Detect which cell encompasses the target text, then output its [x, y] center coordinate. 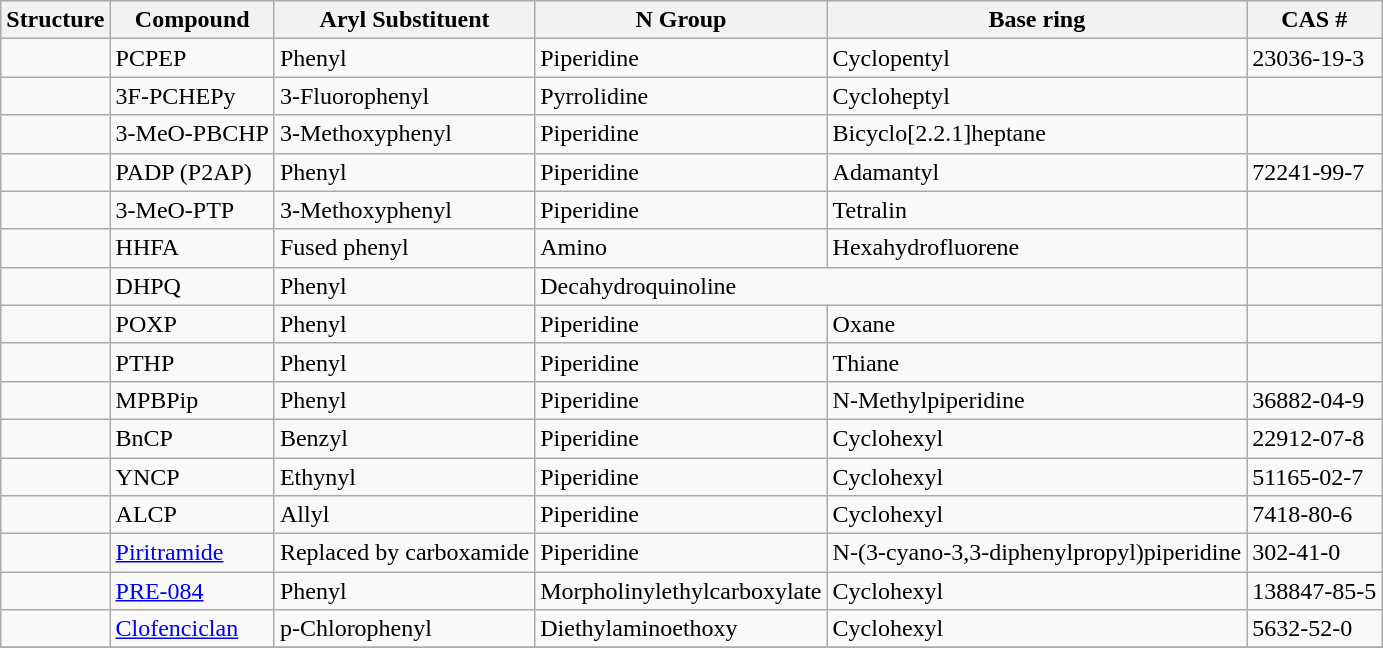
Aryl Substituent [404, 20]
138847-85-5 [1314, 591]
Compound [192, 20]
22912-07-8 [1314, 438]
Decahydroquinoline [891, 286]
36882-04-9 [1314, 400]
POXP [192, 324]
Oxane [1037, 324]
p-Chlorophenyl [404, 629]
5632-52-0 [1314, 629]
302-41-0 [1314, 553]
PADP (P2AP) [192, 172]
Pyrrolidine [681, 96]
Fused phenyl [404, 248]
ALCP [192, 515]
3-Fluorophenyl [404, 96]
Adamantyl [1037, 172]
CAS # [1314, 20]
Cycloheptyl [1037, 96]
3-MeO-PBCHP [192, 134]
Tetralin [1037, 210]
PCPEP [192, 58]
DHPQ [192, 286]
Thiane [1037, 362]
Clofenciclan [192, 629]
N Group [681, 20]
Diethylaminoethoxy [681, 629]
N-(3-cyano-3,3-diphenylpropyl)piperidine [1037, 553]
Base ring [1037, 20]
23036-19-3 [1314, 58]
BnCP [192, 438]
3-MeO-PTP [192, 210]
MPBPip [192, 400]
Benzyl [404, 438]
Allyl [404, 515]
Structure [56, 20]
Replaced by carboxamide [404, 553]
Ethynyl [404, 477]
Amino [681, 248]
PRE-084 [192, 591]
PTHP [192, 362]
72241-99-7 [1314, 172]
Morpholinylethylcarboxylate [681, 591]
HHFA [192, 248]
Cyclopentyl [1037, 58]
7418-80-6 [1314, 515]
Hexahydrofluorene [1037, 248]
N-Methylpiperidine [1037, 400]
3F-PCHEPy [192, 96]
Piritramide [192, 553]
YNCP [192, 477]
Bicyclo[2.2.1]heptane [1037, 134]
51165-02-7 [1314, 477]
